Find where the given text appears and provide that cell's center as [x, y] coordinate. 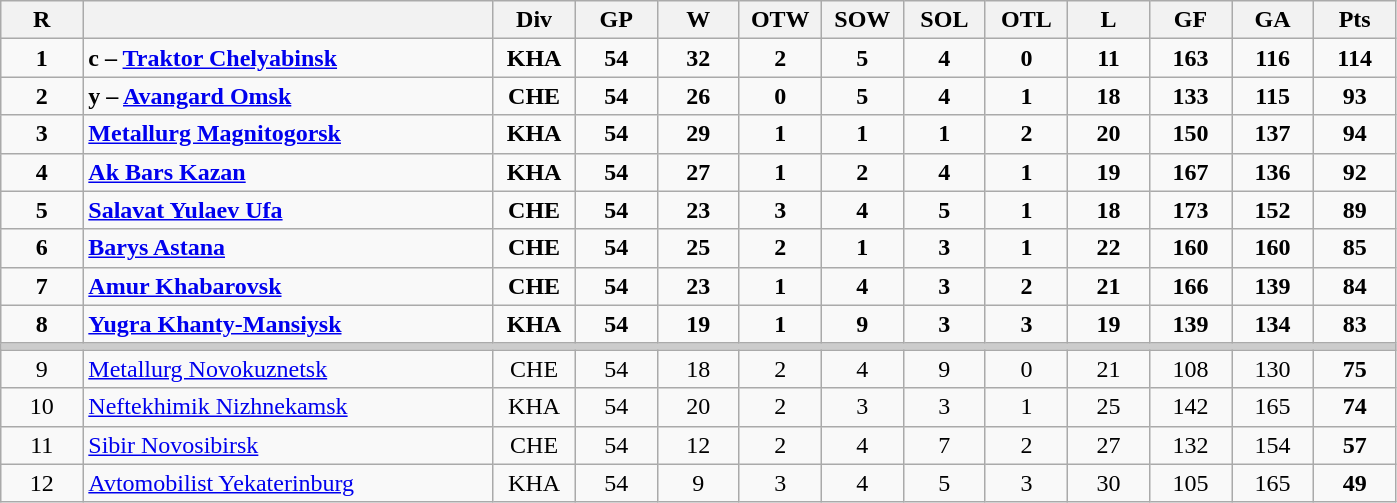
30 [1108, 483]
6 [42, 248]
84 [1355, 286]
116 [1273, 58]
57 [1355, 445]
85 [1355, 248]
y – Avangard Omsk [288, 96]
29 [698, 134]
32 [698, 58]
92 [1355, 172]
130 [1273, 369]
Amur Khabarovsk [288, 286]
Pts [1355, 20]
114 [1355, 58]
167 [1191, 172]
173 [1191, 210]
Div [534, 20]
93 [1355, 96]
89 [1355, 210]
152 [1273, 210]
142 [1191, 407]
Ak Bars Kazan [288, 172]
136 [1273, 172]
Metallurg Magnitogorsk [288, 134]
154 [1273, 445]
Sibir Novosibirsk [288, 445]
OTW [780, 20]
150 [1191, 134]
137 [1273, 134]
R [42, 20]
W [698, 20]
Neftekhimik Nizhnekamsk [288, 407]
SOL [944, 20]
OTL [1026, 20]
74 [1355, 407]
10 [42, 407]
GF [1191, 20]
8 [42, 324]
75 [1355, 369]
22 [1108, 248]
SOW [862, 20]
Yugra Khanty-Mansiysk [288, 324]
166 [1191, 286]
108 [1191, 369]
Barys Astana [288, 248]
L [1108, 20]
Metallurg Novokuznetsk [288, 369]
GP [616, 20]
132 [1191, 445]
GA [1273, 20]
105 [1191, 483]
83 [1355, 324]
Avtomobilist Yekaterinburg [288, 483]
c – Traktor Chelyabinsk [288, 58]
49 [1355, 483]
115 [1273, 96]
Salavat Yulaev Ufa [288, 210]
163 [1191, 58]
133 [1191, 96]
94 [1355, 134]
134 [1273, 324]
26 [698, 96]
